Capture the cell that displays the provided text and extract its (x, y) central coordinate. 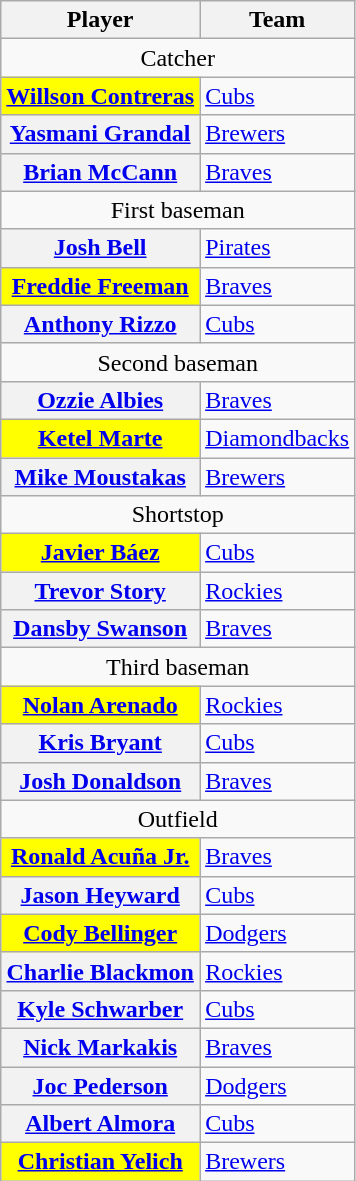
Kyle Schwarber (100, 1009)
Ronald Acuña Jr. (100, 857)
Catcher (178, 58)
Trevor Story (100, 591)
Yasmani Grandal (100, 134)
Nolan Arenado (100, 705)
Joc Pederson (100, 1085)
First baseman (178, 210)
Nick Markakis (100, 1047)
Mike Moustakas (100, 477)
Josh Bell (100, 248)
Dansby Swanson (100, 629)
Second baseman (178, 362)
Willson Contreras (100, 96)
Shortstop (178, 515)
Javier Báez (100, 553)
Albert Almora (100, 1124)
Team (278, 20)
Freddie Freeman (100, 286)
Christian Yelich (100, 1162)
Player (100, 20)
Charlie Blackmon (100, 971)
Josh Donaldson (100, 781)
Ketel Marte (100, 438)
Ozzie Albies (100, 400)
Diamondbacks (278, 438)
Brian McCann (100, 172)
Jason Heyward (100, 895)
Outfield (178, 819)
Pirates (278, 248)
Anthony Rizzo (100, 324)
Cody Bellinger (100, 933)
Third baseman (178, 667)
Kris Bryant (100, 743)
